Pinpoint the cell where the given text exists, returning its (X, Y) midpoint coordinate. 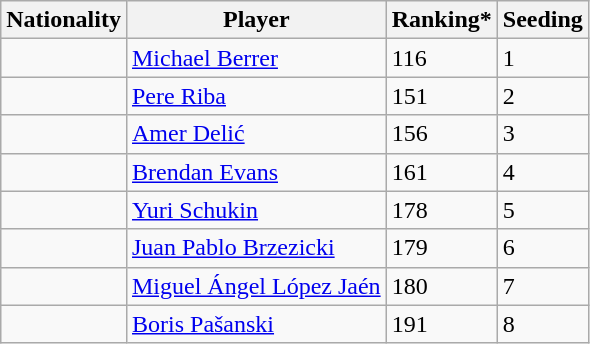
8 (542, 324)
7 (542, 286)
191 (442, 324)
Amer Delić (256, 134)
Miguel Ángel López Jaén (256, 286)
Seeding (542, 20)
178 (442, 210)
Michael Berrer (256, 58)
2 (542, 96)
Ranking* (442, 20)
156 (442, 134)
3 (542, 134)
4 (542, 172)
161 (442, 172)
151 (442, 96)
116 (442, 58)
1 (542, 58)
Boris Pašanski (256, 324)
Nationality (64, 20)
Pere Riba (256, 96)
5 (542, 210)
179 (442, 248)
Player (256, 20)
Juan Pablo Brzezicki (256, 248)
6 (542, 248)
Yuri Schukin (256, 210)
180 (442, 286)
Brendan Evans (256, 172)
